Identify which cell holds the provided text, then report its [X, Y] central coordinate. 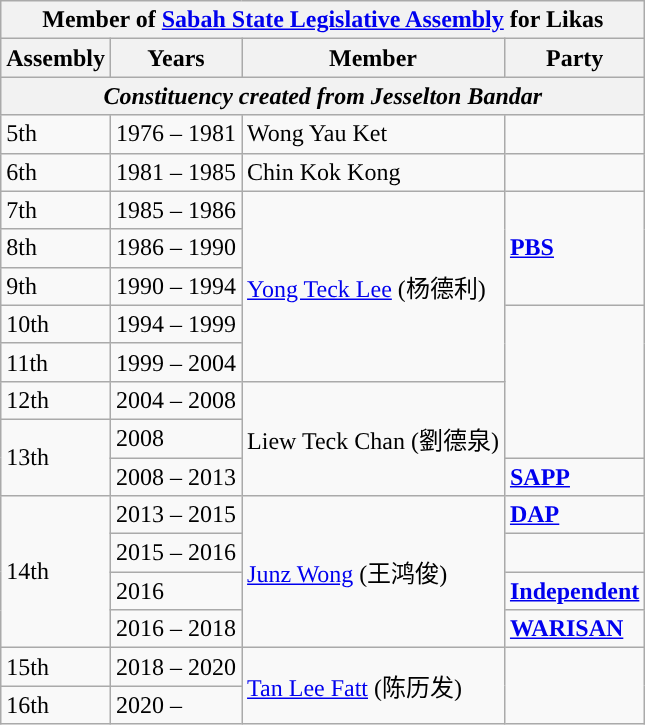
1981 – 1985 [176, 172]
DAP [574, 515]
2016 – 2018 [176, 629]
Tan Lee Fatt (陈历发) [374, 686]
8th [56, 248]
Yong Teck Lee (杨德利) [374, 286]
13th [56, 457]
1976 – 1981 [176, 134]
2015 – 2016 [176, 553]
14th [56, 572]
SAPP [574, 477]
Junz Wong (王鸿俊) [374, 572]
15th [56, 667]
Liew Teck Chan (劉德泉) [374, 438]
1994 – 1999 [176, 324]
2013 – 2015 [176, 515]
Member of Sabah State Legislative Assembly for Likas [323, 20]
2008 – 2013 [176, 477]
11th [56, 362]
Party [574, 58]
PBS [574, 248]
10th [56, 324]
2016 [176, 591]
2004 – 2008 [176, 400]
2018 – 2020 [176, 667]
9th [56, 286]
1985 – 1986 [176, 210]
Independent [574, 591]
7th [56, 210]
Years [176, 58]
2020 – [176, 705]
Chin Kok Kong [374, 172]
12th [56, 400]
WARISAN [574, 629]
Assembly [56, 58]
1999 – 2004 [176, 362]
Member [374, 58]
5th [56, 134]
16th [56, 705]
2008 [176, 438]
1990 – 1994 [176, 286]
Constituency created from Jesselton Bandar [323, 96]
1986 – 1990 [176, 248]
6th [56, 172]
Wong Yau Ket [374, 134]
